Pinpoint the cell where the given text exists, returning its [X, Y] midpoint coordinate. 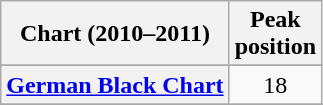
Peakposition [275, 34]
18 [275, 85]
Chart (2010–2011) [115, 34]
German Black Chart [115, 85]
